Extract the [X, Y] coordinate from the center of the cell holding the provided text.  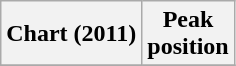
Peakposition [188, 34]
Chart (2011) [72, 34]
